From the cell containing the given text, extract its center point as (X, Y) coordinate. 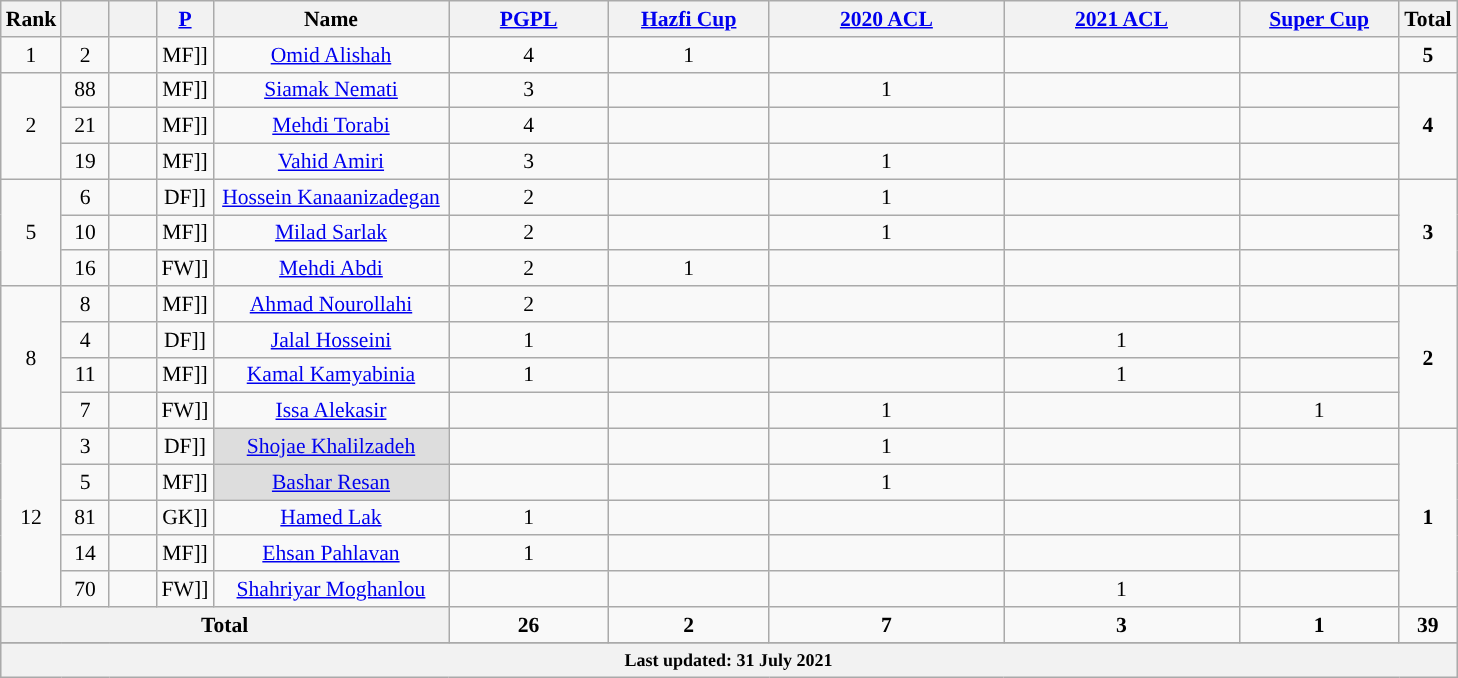
Issa Alekasir (330, 411)
70 (85, 589)
Rank (32, 19)
Omid Alishah (330, 55)
Siamak Nemati (330, 90)
Ehsan Pahlavan (330, 554)
39 (1428, 625)
10 (85, 233)
6 (85, 197)
Milad Sarlak (330, 233)
Shahriyar Moghanlou (330, 589)
88 (85, 90)
Hamed Lak (330, 518)
Hossein Kanaanizadegan (330, 197)
11 (85, 375)
Last updated: 31 July 2021 (729, 660)
81 (85, 518)
14 (85, 554)
19 (85, 162)
Vahid Amiri (330, 162)
Shojae Khalilzadeh (330, 447)
Jalal Hosseini (330, 340)
2021 ACL (1122, 19)
Ahmad Nourollahi (330, 304)
Super Cup (1319, 19)
GK]] (186, 518)
Hazfi Cup (689, 19)
Mehdi Abdi (330, 269)
2020 ACL (886, 19)
21 (85, 126)
Name (330, 19)
12 (32, 518)
Mehdi Torabi (330, 126)
P (186, 19)
Bashar Resan (330, 482)
26 (529, 625)
PGPL (529, 19)
16 (85, 269)
Kamal Kamyabinia (330, 375)
